Return the (x, y) coordinate for the center point of the cell that contains the specified text.  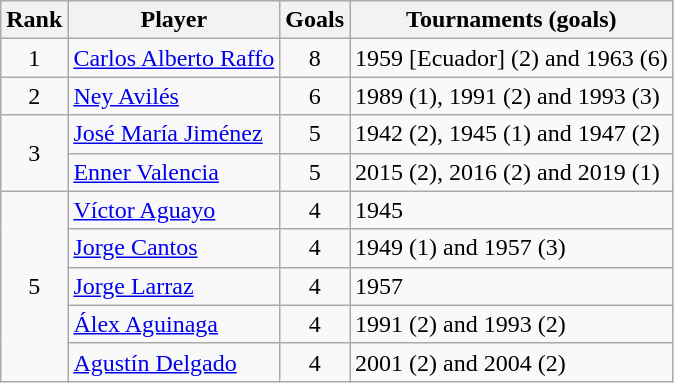
Jorge Larraz (174, 286)
Enner Valencia (174, 172)
Ney Avilés (174, 96)
1 (34, 58)
Álex Aguinaga (174, 324)
8 (315, 58)
1949 (1) and 1957 (3) (512, 248)
José María Jiménez (174, 134)
1989 (1), 1991 (2) and 1993 (3) (512, 96)
Player (174, 20)
3 (34, 153)
2001 (2) and 2004 (2) (512, 362)
1959 [Ecuador] (2) and 1963 (6) (512, 58)
Víctor Aguayo (174, 210)
Tournaments (goals) (512, 20)
Rank (34, 20)
6 (315, 96)
Goals (315, 20)
1942 (2), 1945 (1) and 1947 (2) (512, 134)
2015 (2), 2016 (2) and 2019 (1) (512, 172)
1957 (512, 286)
1991 (2) and 1993 (2) (512, 324)
1945 (512, 210)
Agustín Delgado (174, 362)
Carlos Alberto Raffo (174, 58)
Jorge Cantos (174, 248)
2 (34, 96)
